Scan for the cell matching the given text and deliver its [x, y] coordinate at center. 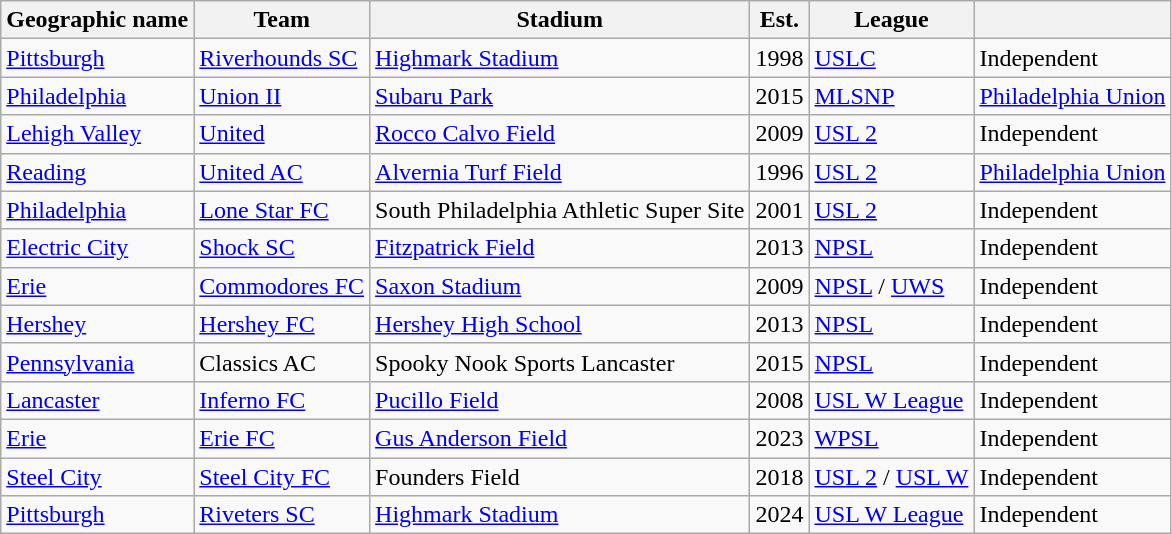
League [892, 20]
Riverhounds SC [282, 58]
Est. [780, 20]
Hershey FC [282, 324]
Gus Anderson Field [560, 438]
Inferno FC [282, 400]
Alvernia Turf Field [560, 172]
1996 [780, 172]
Spooky Nook Sports Lancaster [560, 362]
WPSL [892, 438]
Commodores FC [282, 286]
Team [282, 20]
USL 2 / USL W [892, 477]
Steel City [98, 477]
Stadium [560, 20]
Lone Star FC [282, 210]
Pucillo Field [560, 400]
2024 [780, 515]
2023 [780, 438]
Hershey High School [560, 324]
Shock SC [282, 248]
2001 [780, 210]
United AC [282, 172]
Classics AC [282, 362]
2018 [780, 477]
USLC [892, 58]
Subaru Park [560, 96]
Erie FC [282, 438]
NPSL / UWS [892, 286]
Steel City FC [282, 477]
1998 [780, 58]
Lehigh Valley [98, 134]
MLSNP [892, 96]
Fitzpatrick Field [560, 248]
Reading [98, 172]
Riveters SC [282, 515]
South Philadelphia Athletic Super Site [560, 210]
Lancaster [98, 400]
Union II [282, 96]
Founders Field [560, 477]
United [282, 134]
Pennsylvania [98, 362]
Hershey [98, 324]
Saxon Stadium [560, 286]
Rocco Calvo Field [560, 134]
Geographic name [98, 20]
Electric City [98, 248]
2008 [780, 400]
